Return [X, Y] of the center of cell containing provided text 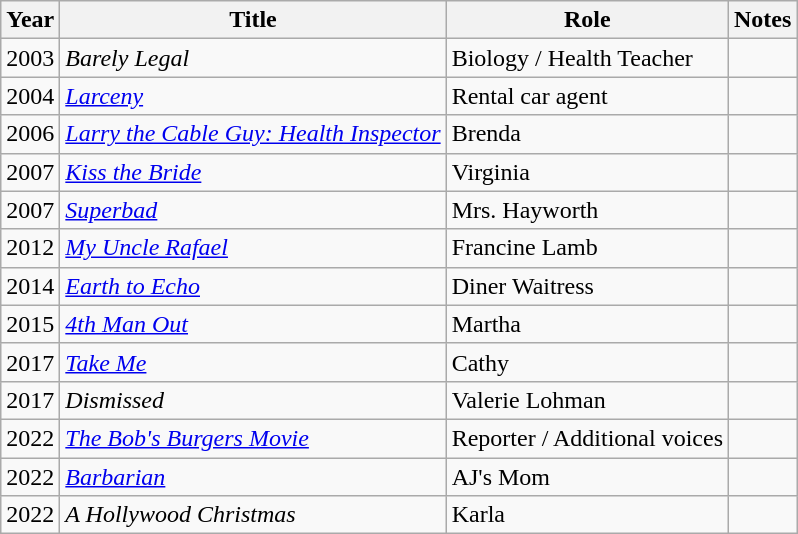
Notes [763, 20]
2003 [30, 58]
2015 [30, 324]
Year [30, 20]
Barbarian [253, 477]
Reporter / Additional voices [587, 438]
AJ's Mom [587, 477]
Larceny [253, 96]
Larry the Cable Guy: Health Inspector [253, 134]
Superbad [253, 210]
Brenda [587, 134]
2004 [30, 96]
Dismissed [253, 400]
Role [587, 20]
A Hollywood Christmas [253, 515]
Biology / Health Teacher [587, 58]
2014 [30, 286]
2012 [30, 248]
Cathy [587, 362]
The Bob's Burgers Movie [253, 438]
Kiss the Bride [253, 172]
My Uncle Rafael [253, 248]
Karla [587, 515]
Barely Legal [253, 58]
2006 [30, 134]
Martha [587, 324]
Mrs. Hayworth [587, 210]
Earth to Echo [253, 286]
Francine Lamb [587, 248]
Virginia [587, 172]
4th Man Out [253, 324]
Rental car agent [587, 96]
Diner Waitress [587, 286]
Valerie Lohman [587, 400]
Title [253, 20]
Take Me [253, 362]
